Locate the cell with the specified text and output its (x, y) center coordinate. 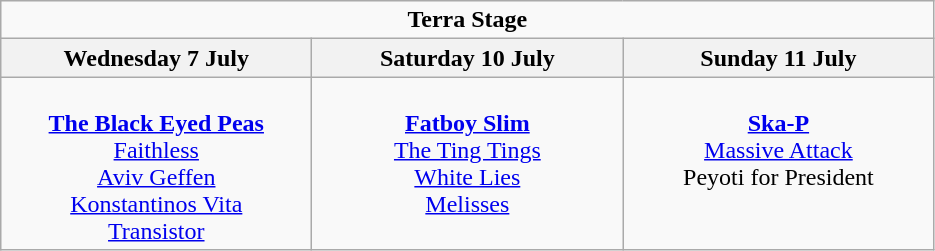
Ska-P Massive Attack Peyoti for President (778, 164)
Fatboy Slim The Ting Tings White Lies Melisses (468, 164)
Sunday 11 July (778, 58)
The Black Eyed Peas Faithless Aviv Geffen Konstantinos Vita Transistor (156, 164)
Terra Stage (468, 20)
Saturday 10 July (468, 58)
Wednesday 7 July (156, 58)
